Find where the given text appears and provide that cell's center as (x, y) coordinate. 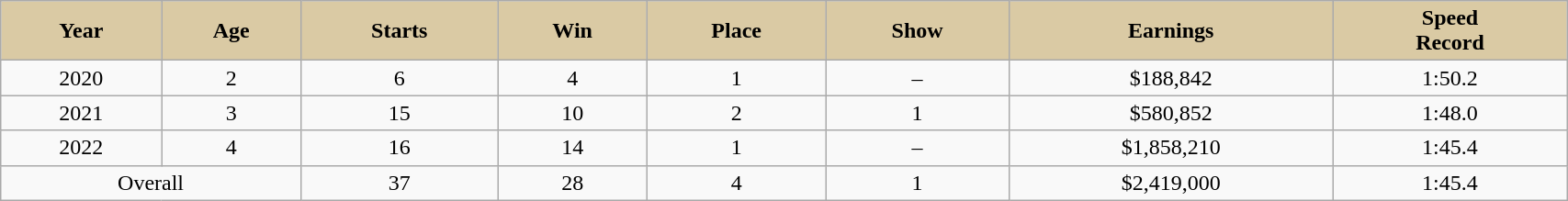
14 (572, 148)
$188,842 (1170, 78)
Overall (151, 183)
$2,419,000 (1170, 183)
10 (572, 113)
Age (231, 31)
Show (917, 31)
Year (81, 31)
16 (399, 148)
Win (572, 31)
2021 (81, 113)
3 (231, 113)
1:50.2 (1450, 78)
37 (399, 183)
Place (737, 31)
2022 (81, 148)
1:48.0 (1450, 113)
SpeedRecord (1450, 31)
Earnings (1170, 31)
28 (572, 183)
15 (399, 113)
2020 (81, 78)
$1,858,210 (1170, 148)
6 (399, 78)
Starts (399, 31)
$580,852 (1170, 113)
